Output the [x, y] coordinate of the center of the cell containing the given text.  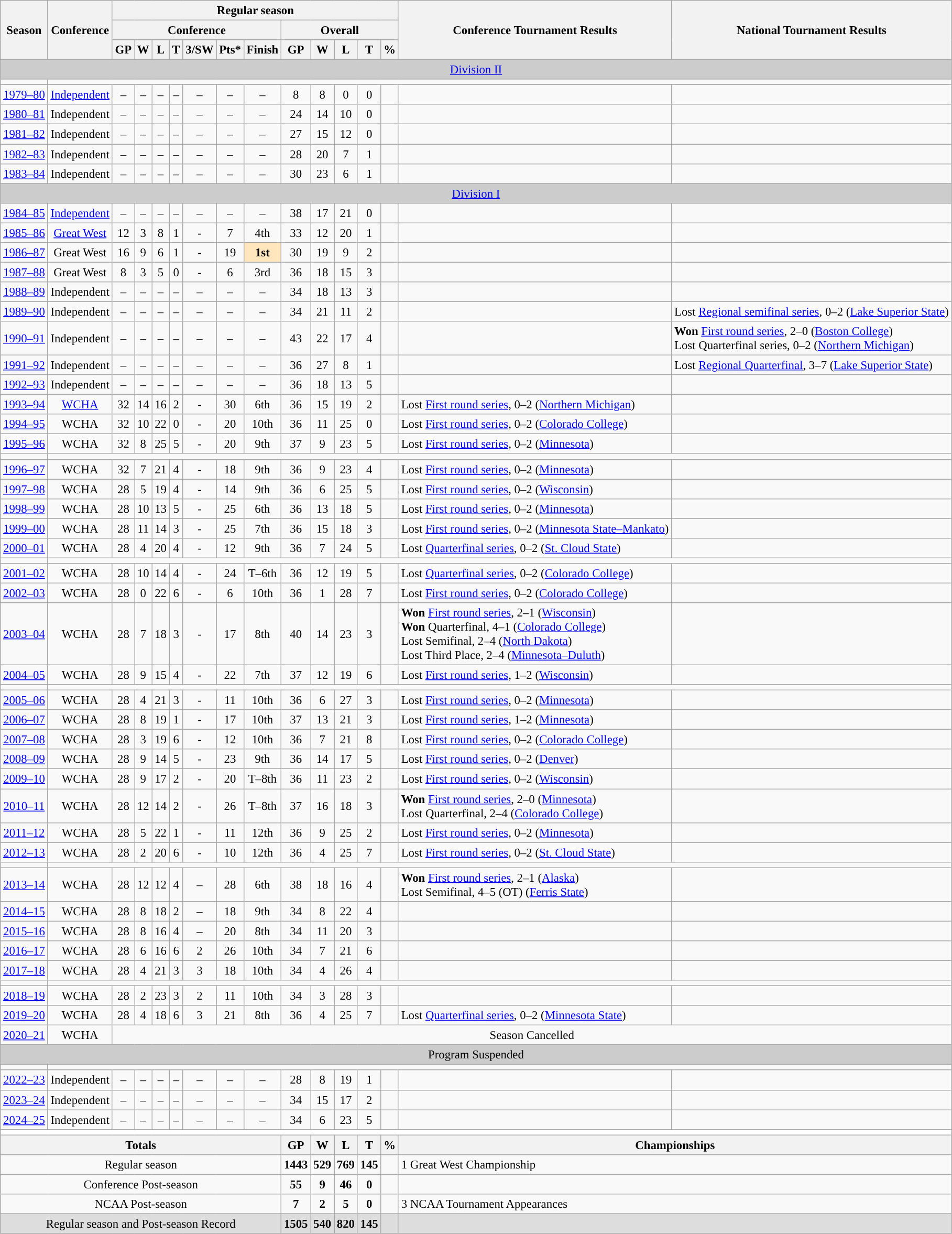
2007–08 [24, 740]
1984–85 [24, 213]
2012–13 [24, 852]
2010–11 [24, 806]
Conference Post-season [141, 1184]
1988–89 [24, 292]
1505 [296, 1224]
4th [262, 233]
33 [296, 233]
Overall [340, 30]
529 [323, 1165]
Lost First round series, 0–2 (Denver) [534, 760]
Regular season and Post-season Record [141, 1224]
National Tournament Results [812, 30]
1 Great West Championship [675, 1165]
2006–07 [24, 720]
Won First round series, 2–0 (Minnesota)Lost Quarterfinal, 2–4 (Colorado College) [534, 806]
Championships [675, 1145]
1991–92 [24, 365]
Lost First round series, 0–2 (Minnesota State–Mankato) [534, 528]
1443 [296, 1165]
40 [296, 634]
46 [346, 1184]
2017–18 [24, 970]
1979–80 [24, 95]
2004–05 [24, 675]
Season [24, 30]
Lost First round series, 0–2 (Northern Michigan) [534, 405]
Season Cancelled [532, 1035]
2015–16 [24, 931]
1980–81 [24, 115]
Won First round series, 2–1 (Alaska)Lost Semifinal, 4–5 (OT) (Ferris State) [534, 885]
540 [323, 1224]
Lost First round series, 0–2 (St. Cloud State) [534, 852]
2024–25 [24, 1120]
2005–06 [24, 700]
Conference Tournament Results [534, 30]
1982–83 [24, 154]
Division I [476, 193]
Totals [141, 1145]
Pts* [230, 50]
769 [346, 1165]
2018–19 [24, 996]
Lost Regional Quarterfinal, 3–7 (Lake Superior State) [812, 365]
NCAA Post-season [141, 1204]
1994–95 [24, 424]
Lost Quarterfinal series, 0–2 (St. Cloud State) [534, 548]
Lost Regional semifinal series, 0–2 (Lake Superior State) [812, 311]
Won First round series, 2–0 (Boston College)Lost Quarterfinal series, 0–2 (Northern Michigan) [812, 339]
Lost Quarterfinal series, 0–2 (Colorado College) [534, 573]
1981–82 [24, 134]
820 [346, 1224]
Lost First round series, 1–2 (Minnesota) [534, 720]
1992–93 [24, 385]
2020–21 [24, 1035]
2003–04 [24, 634]
Lost First round series, 1–2 (Wisconsin) [534, 675]
2016–17 [24, 951]
1983–84 [24, 174]
2009–10 [24, 779]
1987–88 [24, 272]
43 [296, 339]
1995–96 [24, 444]
2008–09 [24, 760]
2013–14 [24, 885]
1st [262, 253]
3/SW [200, 50]
T–6th [262, 573]
2001–02 [24, 573]
1985–86 [24, 233]
1990–91 [24, 339]
Lost Quarterfinal series, 0–2 (Minnesota State) [534, 1015]
Program Suspended [476, 1055]
2011–12 [24, 832]
2002–03 [24, 593]
2019–20 [24, 1015]
1997–98 [24, 489]
2023–24 [24, 1100]
2022–23 [24, 1080]
Division II [476, 70]
Finish [262, 50]
1993–94 [24, 405]
1998–99 [24, 508]
2014–15 [24, 912]
2000–01 [24, 548]
3rd [262, 272]
3 NCAA Tournament Appearances [675, 1204]
55 [296, 1184]
1996–97 [24, 469]
1989–90 [24, 311]
1986–87 [24, 253]
1999–00 [24, 528]
